Identify which cell holds the provided text, then report its [x, y] central coordinate. 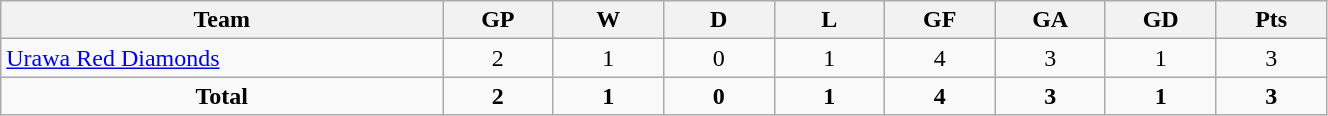
D [719, 20]
GF [939, 20]
GP [498, 20]
Pts [1272, 20]
L [829, 20]
GD [1160, 20]
W [608, 20]
GA [1050, 20]
Urawa Red Diamonds [222, 58]
Team [222, 20]
Total [222, 96]
